Extract the (X, Y) coordinate from the center of the cell holding the provided text.  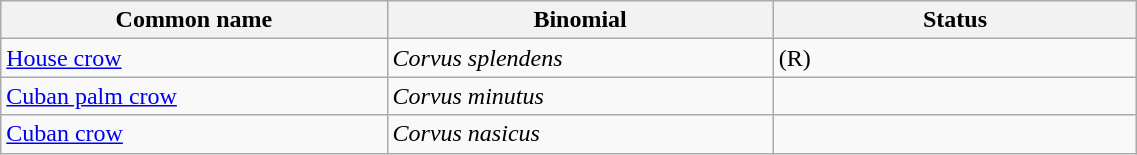
Corvus minutus (580, 96)
Status (955, 20)
Common name (194, 20)
Cuban crow (194, 134)
(R) (955, 58)
Cuban palm crow (194, 96)
Binomial (580, 20)
Corvus nasicus (580, 134)
House crow (194, 58)
Corvus splendens (580, 58)
